Scan for the cell matching the given text and deliver its (X, Y) coordinate at center. 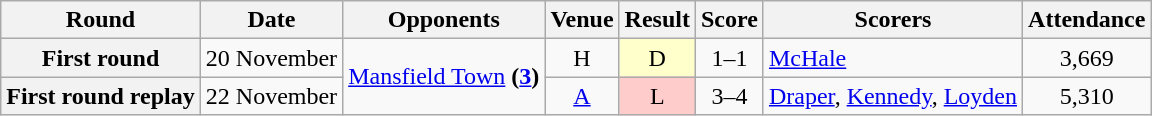
H (582, 58)
First round replay (101, 96)
Date (271, 20)
Scorers (892, 20)
Opponents (444, 20)
20 November (271, 58)
Mansfield Town (3) (444, 77)
3,669 (1087, 58)
Round (101, 20)
L (657, 96)
A (582, 96)
5,310 (1087, 96)
Result (657, 20)
3–4 (729, 96)
1–1 (729, 58)
Venue (582, 20)
Attendance (1087, 20)
Draper, Kennedy, Loyden (892, 96)
First round (101, 58)
D (657, 58)
McHale (892, 58)
Score (729, 20)
22 November (271, 96)
